Detect which cell encompasses the target text, then output its (x, y) center coordinate. 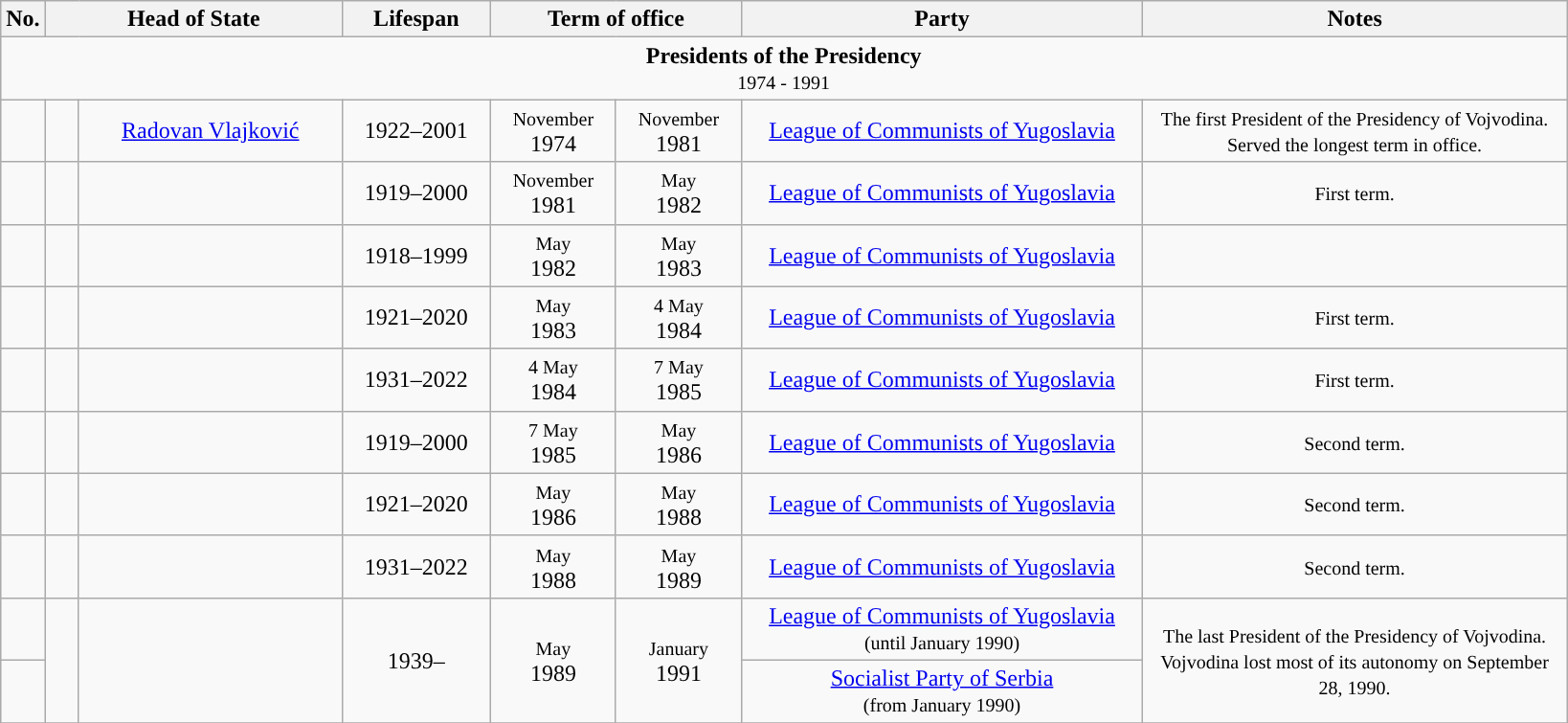
The last President of the Presidency of Vojvodina. Vojvodina lost most of its autonomy on September 28, 1990. (1355, 660)
November1974 (553, 130)
Party (942, 19)
1918–1999 (415, 255)
Lifespan (415, 19)
Presidents of the Presidency1974 - 1991 (784, 69)
Notes (1355, 19)
League of Communists of Yugoslavia(until January 1990) (942, 628)
Head of State (193, 19)
January1991 (678, 660)
The first President of the Presidency of Vojvodina. Served the longest term in office. (1355, 130)
1939– (415, 660)
Term of office (616, 19)
Radovan Vlajković (211, 130)
1922–2001 (415, 130)
No. (23, 19)
Socialist Party of Serbia(from January 1990) (942, 691)
